Return (x, y) of the center of cell containing provided text 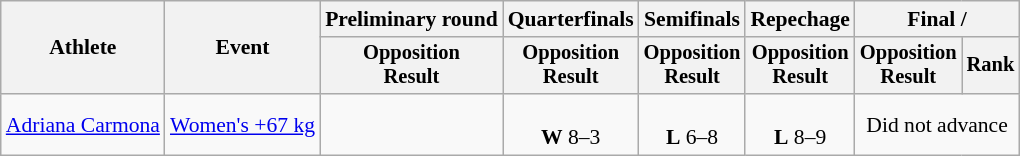
Repechage (800, 19)
L 8–9 (800, 124)
Quarterfinals (571, 19)
Final / (937, 19)
Preliminary round (412, 19)
Did not advance (937, 124)
Event (242, 48)
L 6–8 (692, 124)
W 8–3 (571, 124)
Adriana Carmona (83, 124)
Semifinals (692, 19)
Rank (991, 66)
Women's +67 kg (242, 124)
Athlete (83, 48)
